Output the [X, Y] coordinate of the center of the cell containing the given text.  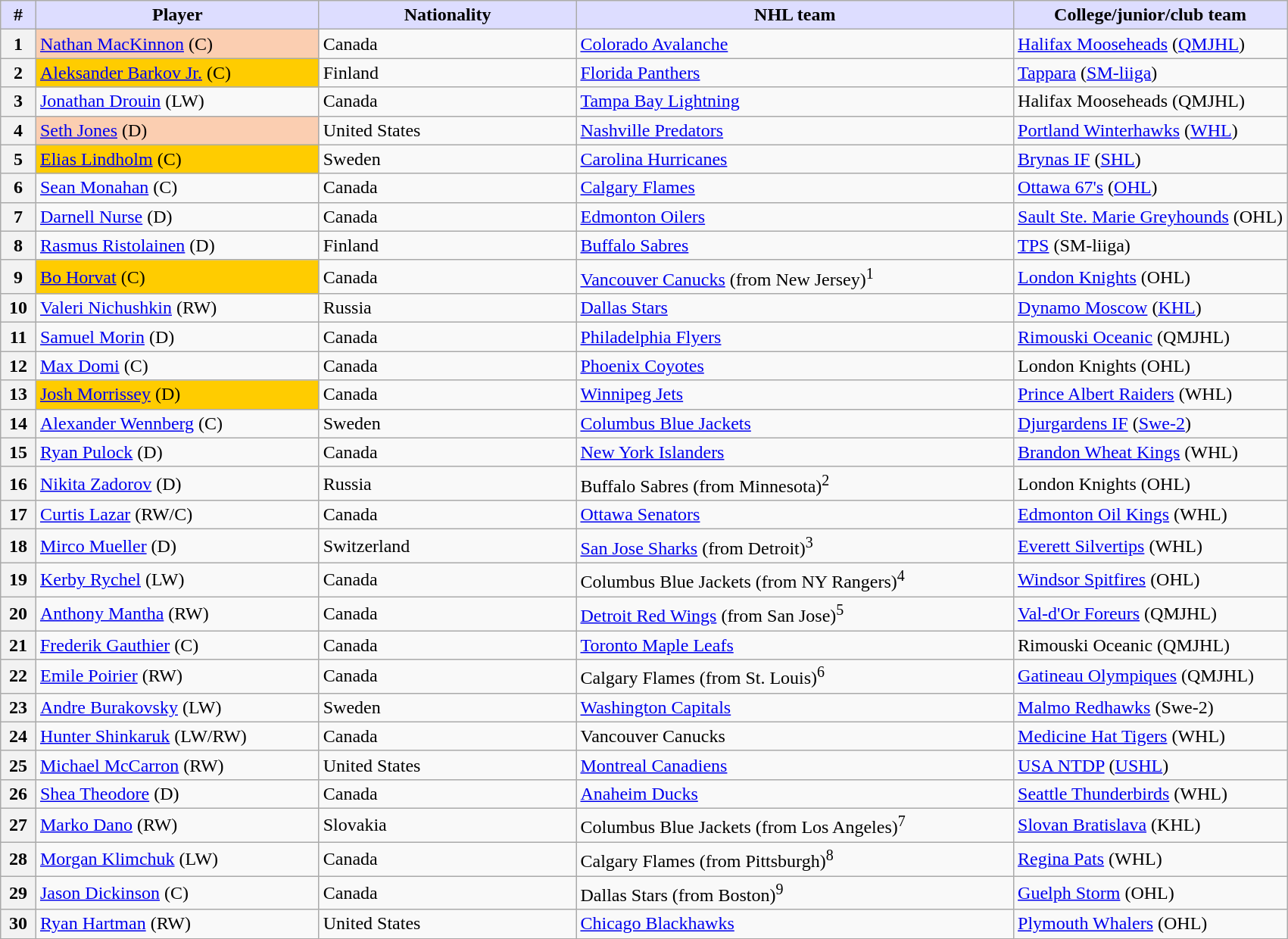
Mirco Mueller (D) [177, 547]
26 [18, 794]
Ryan Hartman (RW) [177, 924]
Calgary Flames (from Pittsburgh)8 [795, 859]
Montreal Canadiens [795, 765]
Buffalo Sabres [795, 245]
Dynamo Moscow (KHL) [1151, 308]
27 [18, 825]
Michael McCarron (RW) [177, 765]
Prince Albert Raiders (WHL) [1151, 395]
Windsor Spitfires (OHL) [1151, 580]
Slovan Bratislava (KHL) [1151, 825]
11 [18, 337]
Nathan MacKinnon (C) [177, 44]
Ottawa Senators [795, 515]
Kerby Rychel (LW) [177, 580]
Brynas IF (SHL) [1151, 159]
Carolina Hurricanes [795, 159]
Colorado Avalanche [795, 44]
Nashville Predators [795, 130]
Darnell Nurse (D) [177, 217]
Marko Dano (RW) [177, 825]
Curtis Lazar (RW/C) [177, 515]
Jonathan Drouin (LW) [177, 101]
1 [18, 44]
Dallas Stars [795, 308]
14 [18, 423]
Brandon Wheat Kings (WHL) [1151, 452]
18 [18, 547]
28 [18, 859]
Jason Dickinson (C) [177, 892]
30 [18, 924]
Buffalo Sabres (from Minnesota)2 [795, 483]
Ottawa 67's (OHL) [1151, 188]
Detroit Red Wings (from San Jose)5 [795, 613]
8 [18, 245]
# [18, 15]
USA NTDP (USHL) [1151, 765]
5 [18, 159]
21 [18, 645]
17 [18, 515]
College/junior/club team [1151, 15]
Nationality [448, 15]
12 [18, 366]
Calgary Flames (from St. Louis)6 [795, 677]
Andre Burakovsky (LW) [177, 707]
Frederik Gauthier (C) [177, 645]
Malmo Redhawks (Swe-2) [1151, 707]
7 [18, 217]
Rasmus Ristolainen (D) [177, 245]
Vancouver Canucks (from New Jersey)1 [795, 277]
Anthony Mantha (RW) [177, 613]
Gatineau Olympiques (QMJHL) [1151, 677]
Sault Ste. Marie Greyhounds (OHL) [1151, 217]
25 [18, 765]
Tampa Bay Lightning [795, 101]
22 [18, 677]
Seth Jones (D) [177, 130]
Chicago Blackhawks [795, 924]
20 [18, 613]
Dallas Stars (from Boston)9 [795, 892]
Edmonton Oil Kings (WHL) [1151, 515]
Elias Lindholm (C) [177, 159]
3 [18, 101]
Val-d'Or Foreurs (QMJHL) [1151, 613]
San Jose Sharks (from Detroit)3 [795, 547]
NHL team [795, 15]
Valeri Nichushkin (RW) [177, 308]
4 [18, 130]
Portland Winterhawks (WHL) [1151, 130]
Aleksander Barkov Jr. (C) [177, 73]
Anaheim Ducks [795, 794]
Shea Theodore (D) [177, 794]
Florida Panthers [795, 73]
Djurgardens IF (Swe-2) [1151, 423]
Toronto Maple Leafs [795, 645]
23 [18, 707]
Edmonton Oilers [795, 217]
24 [18, 736]
Everett Silvertips (WHL) [1151, 547]
Calgary Flames [795, 188]
Washington Capitals [795, 707]
Vancouver Canucks [795, 736]
13 [18, 395]
Columbus Blue Jackets [795, 423]
Slovakia [448, 825]
Switzerland [448, 547]
6 [18, 188]
TPS (SM-liiga) [1151, 245]
Player [177, 15]
Alexander Wennberg (C) [177, 423]
29 [18, 892]
Philadelphia Flyers [795, 337]
16 [18, 483]
Guelph Storm (OHL) [1151, 892]
Seattle Thunderbirds (WHL) [1151, 794]
Morgan Klimchuk (LW) [177, 859]
Tappara (SM-liiga) [1151, 73]
Medicine Hat Tigers (WHL) [1151, 736]
Hunter Shinkaruk (LW/RW) [177, 736]
19 [18, 580]
2 [18, 73]
Emile Poirier (RW) [177, 677]
Ryan Pulock (D) [177, 452]
Winnipeg Jets [795, 395]
Samuel Morin (D) [177, 337]
Regina Pats (WHL) [1151, 859]
Bo Horvat (C) [177, 277]
Phoenix Coyotes [795, 366]
Sean Monahan (C) [177, 188]
Columbus Blue Jackets (from Los Angeles)7 [795, 825]
Nikita Zadorov (D) [177, 483]
10 [18, 308]
Columbus Blue Jackets (from NY Rangers)4 [795, 580]
Plymouth Whalers (OHL) [1151, 924]
9 [18, 277]
Josh Morrissey (D) [177, 395]
New York Islanders [795, 452]
Max Domi (C) [177, 366]
15 [18, 452]
